Detect which cell encompasses the target text, then output its [x, y] center coordinate. 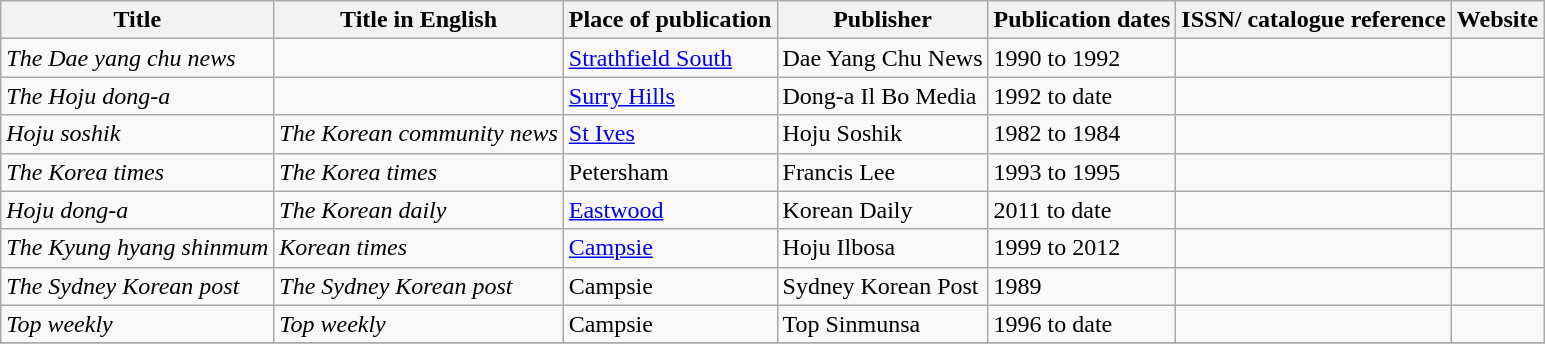
1999 to 2012 [1082, 248]
Sydney Korean Post [882, 286]
ISSN/ catalogue reference [1314, 20]
Publication dates [1082, 20]
Eastwood [670, 210]
Title [138, 20]
Top Sinmunsa [882, 324]
The Kyung hyang shinmum [138, 248]
The Korean daily [418, 210]
2011 to date [1082, 210]
Dong-a Il Bo Media [882, 96]
Hoju Ilbosa [882, 248]
Dae Yang Chu News [882, 58]
1982 to 1984 [1082, 134]
The Korean community news [418, 134]
Francis Lee [882, 172]
Hoju soshik [138, 134]
Korean times [418, 248]
1993 to 1995 [1082, 172]
Hoju Soshik [882, 134]
1990 to 1992 [1082, 58]
1996 to date [1082, 324]
Petersham [670, 172]
Hoju dong-a [138, 210]
1992 to date [1082, 96]
Strathfield South [670, 58]
1989 [1082, 286]
Place of publication [670, 20]
Title in English [418, 20]
The Hoju dong-a [138, 96]
Surry Hills [670, 96]
Korean Daily [882, 210]
Publisher [882, 20]
Website [1497, 20]
St Ives [670, 134]
The Dae yang chu news [138, 58]
